Scan for the cell matching the given text and deliver its [X, Y] coordinate at center. 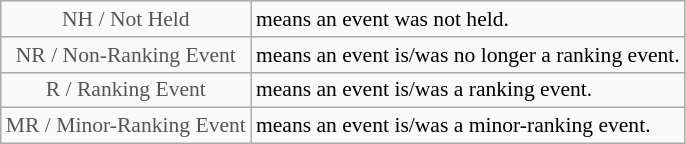
means an event was not held. [468, 19]
R / Ranking Event [126, 90]
means an event is/was no longer a ranking event. [468, 55]
MR / Minor-Ranking Event [126, 126]
NH / Not Held [126, 19]
means an event is/was a ranking event. [468, 90]
means an event is/was a minor-ranking event. [468, 126]
NR / Non-Ranking Event [126, 55]
